Capture the cell that displays the provided text and extract its (x, y) central coordinate. 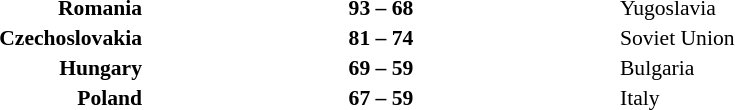
81 – 74 (381, 38)
69 – 59 (381, 68)
